Return the [x, y] coordinate for the center point of the cell that contains the specified text.  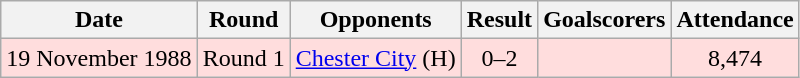
8,474 [735, 58]
Round 1 [244, 58]
Attendance [735, 20]
Goalscorers [604, 20]
Opponents [376, 20]
Result [499, 20]
19 November 1988 [99, 58]
Date [99, 20]
0–2 [499, 58]
Round [244, 20]
Chester City (H) [376, 58]
